Identify which cell holds the provided text, then report its (X, Y) central coordinate. 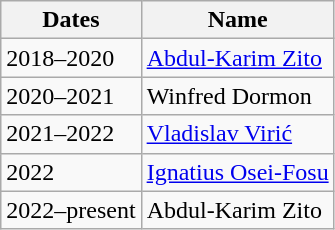
Name (238, 20)
2022 (71, 172)
Ignatius Osei-Fosu (238, 172)
2020–2021 (71, 96)
2022–present (71, 210)
2018–2020 (71, 58)
2021–2022 (71, 134)
Winfred Dormon (238, 96)
Dates (71, 20)
Vladislav Virić (238, 134)
